Scan for the cell matching the given text and deliver its (x, y) coordinate at center. 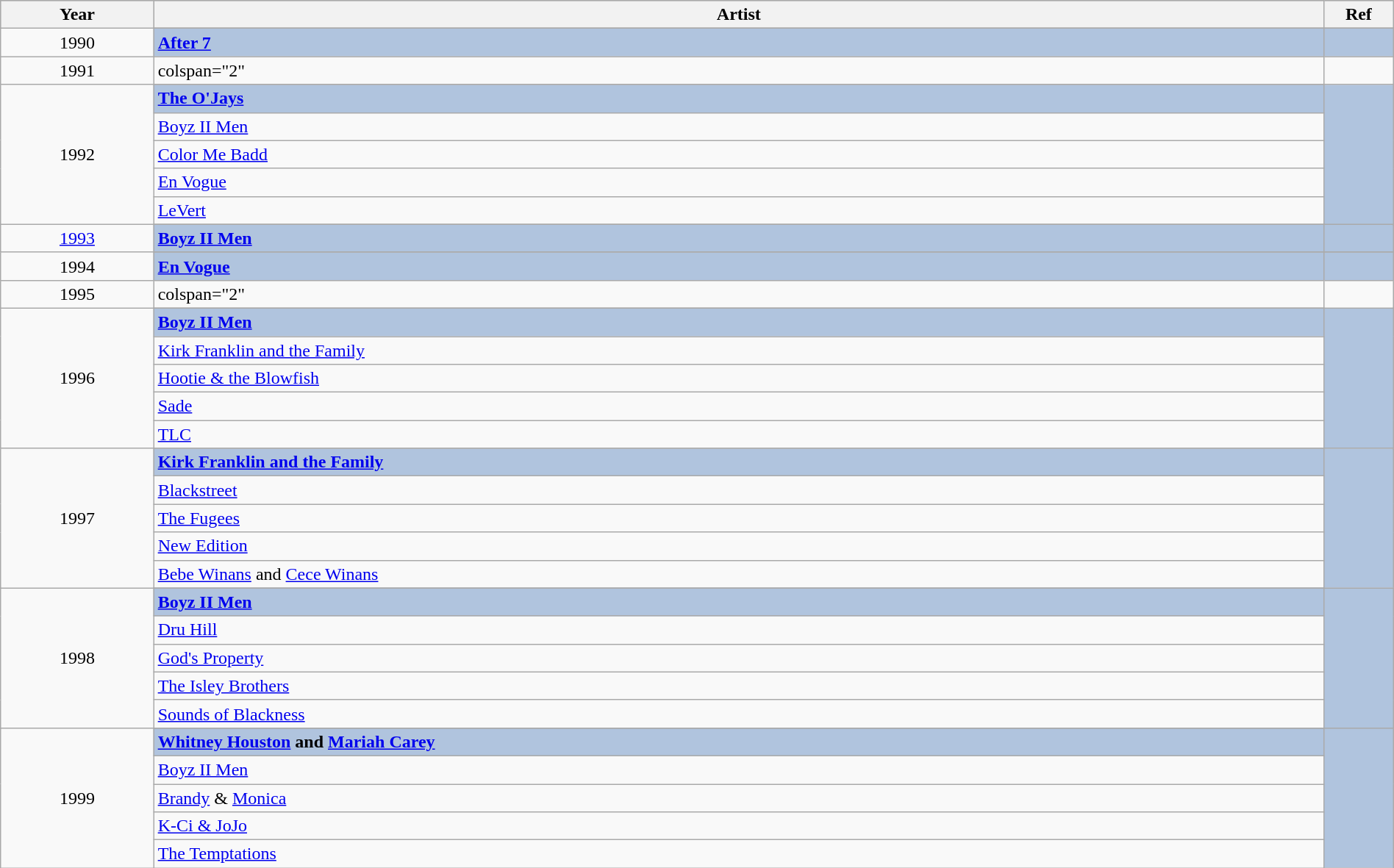
1991 (77, 71)
Blackstreet (738, 490)
Whitney Houston and Mariah Carey (738, 742)
Sade (738, 406)
TLC (738, 434)
The O'Jays (738, 98)
The Temptations (738, 854)
Sounds of Blackness (738, 714)
1998 (77, 658)
1995 (77, 294)
1994 (77, 266)
Color Me Badd (738, 154)
After 7 (738, 43)
1993 (77, 238)
Ref (1359, 15)
1992 (77, 154)
K-Ci & JoJo (738, 826)
God's Property (738, 658)
1990 (77, 43)
1997 (77, 518)
New Edition (738, 546)
1999 (77, 797)
1996 (77, 378)
Year (77, 15)
Bebe Winans and Cece Winans (738, 574)
LeVert (738, 210)
Brandy & Monica (738, 797)
The Isley Brothers (738, 686)
Dru Hill (738, 630)
Artist (738, 15)
Hootie & the Blowfish (738, 379)
The Fugees (738, 518)
